Capture the cell that displays the provided text and extract its [x, y] central coordinate. 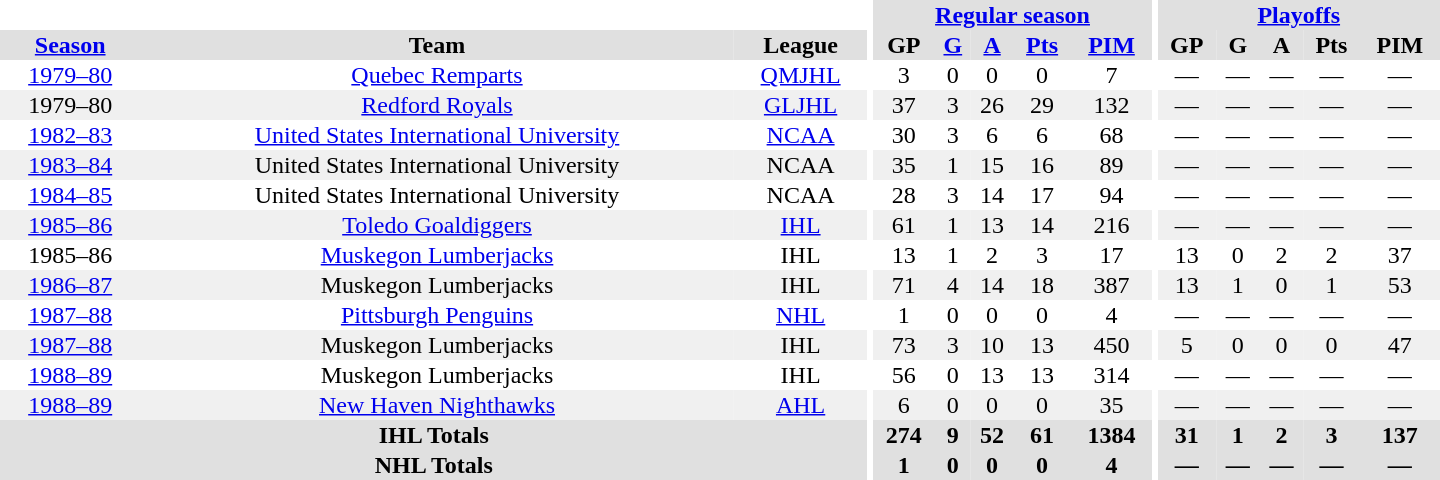
7 [1111, 75]
1982–83 [70, 135]
52 [992, 435]
Toledo Goaldiggers [436, 225]
Redford Royals [436, 105]
68 [1111, 135]
132 [1111, 105]
League [801, 45]
1986–87 [70, 285]
1983–84 [70, 165]
314 [1111, 375]
Pittsburgh Penguins [436, 315]
137 [1400, 435]
Team [436, 45]
NHL Totals [434, 465]
GLJHL [801, 105]
9 [952, 435]
NHL [801, 315]
47 [1400, 345]
56 [904, 375]
31 [1186, 435]
Regular season [1012, 15]
5 [1186, 345]
53 [1400, 285]
26 [992, 105]
16 [1042, 165]
AHL [801, 405]
1984–85 [70, 195]
15 [992, 165]
1384 [1111, 435]
18 [1042, 285]
71 [904, 285]
10 [992, 345]
IHL Totals [434, 435]
New Haven Nighthawks [436, 405]
450 [1111, 345]
Season [70, 45]
30 [904, 135]
274 [904, 435]
94 [1111, 195]
73 [904, 345]
89 [1111, 165]
Quebec Remparts [436, 75]
29 [1042, 105]
QMJHL [801, 75]
216 [1111, 225]
387 [1111, 285]
Playoffs [1298, 15]
28 [904, 195]
